Search for the cell housing the specified text and yield its [x, y] center coordinate. 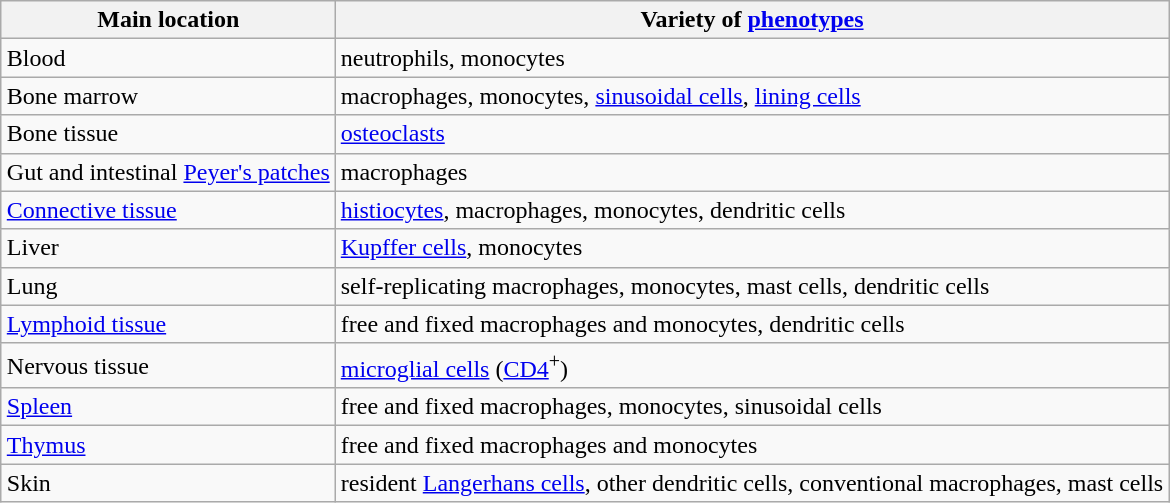
resident Langerhans cells, other dendritic cells, conventional macrophages, mast cells [752, 483]
Lung [168, 286]
neutrophils, monocytes [752, 58]
Thymus [168, 445]
macrophages, monocytes, sinusoidal cells, lining cells [752, 96]
Connective tissue [168, 210]
free and fixed macrophages, monocytes, sinusoidal cells [752, 407]
Lymphoid tissue [168, 324]
Main location [168, 20]
Skin [168, 483]
free and fixed macrophages and monocytes [752, 445]
Spleen [168, 407]
Blood [168, 58]
Kupffer cells, monocytes [752, 248]
free and fixed macrophages and monocytes, dendritic cells [752, 324]
histiocytes, macrophages, monocytes, dendritic cells [752, 210]
microglial cells (CD4+) [752, 366]
Variety of phenotypes [752, 20]
Liver [168, 248]
self-replicating macrophages, monocytes, mast cells, dendritic cells [752, 286]
osteoclasts [752, 134]
Bone tissue [168, 134]
Bone marrow [168, 96]
macrophages [752, 172]
Nervous tissue [168, 366]
Gut and intestinal Peyer's patches [168, 172]
